Locate the cell with the specified text and output its (x, y) center coordinate. 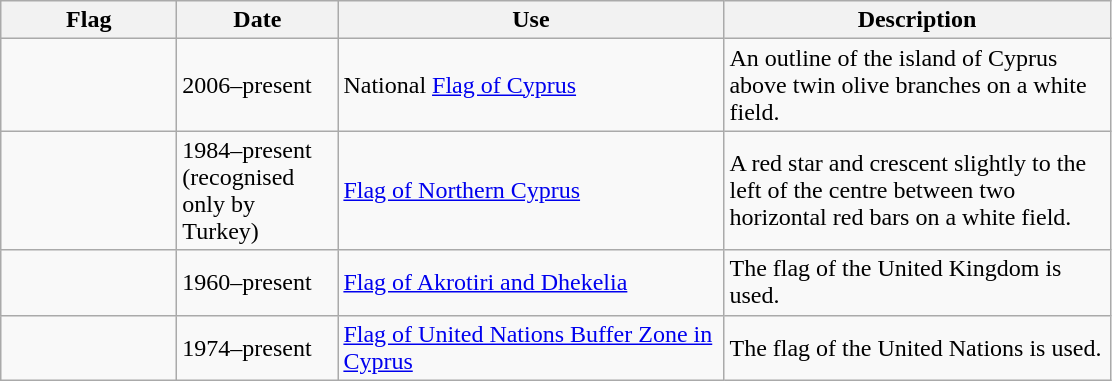
Description (917, 20)
Date (258, 20)
2006–present (258, 85)
Use (531, 20)
Flag (89, 20)
1974–present (258, 348)
Flag of Northern Cyprus (531, 190)
The flag of the United Nations is used. (917, 348)
Flag of Akrotiri and Dhekelia (531, 282)
The flag of the United Kingdom is used. (917, 282)
Flag of United Nations Buffer Zone in Cyprus (531, 348)
National Flag of Cyprus (531, 85)
An outline of the island of Cyprus above twin olive branches on a white field. (917, 85)
A red star and crescent slightly to the left of the centre between two horizontal red bars on a white field. (917, 190)
1960–present (258, 282)
1984–present (recognised only by Turkey) (258, 190)
